From the cell containing the given text, extract its center point as (X, Y) coordinate. 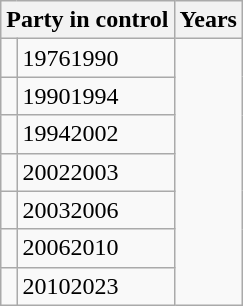
19901994 (96, 96)
20032006 (96, 210)
20062010 (96, 248)
Years (208, 20)
19761990 (96, 58)
Party in control (88, 20)
19942002 (96, 134)
20102023 (96, 286)
20022003 (96, 172)
